Find where the given text appears and provide that cell's center as (x, y) coordinate. 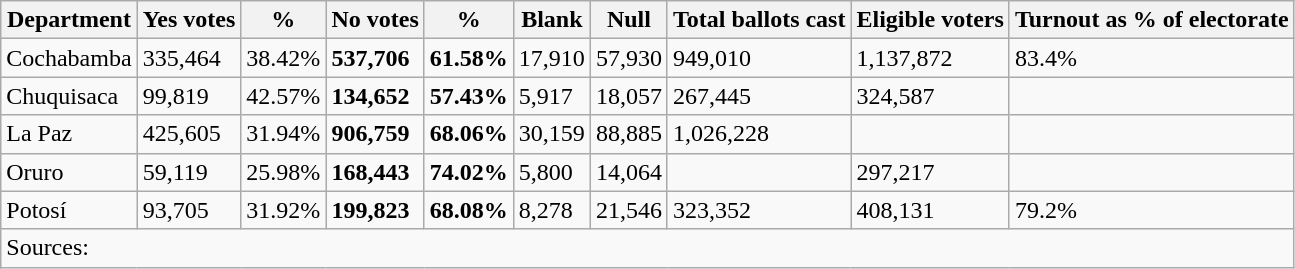
Eligible voters (930, 20)
21,546 (628, 210)
Total ballots cast (759, 20)
61.58% (468, 58)
949,010 (759, 58)
168,443 (375, 172)
Null (628, 20)
323,352 (759, 210)
324,587 (930, 96)
Sources: (648, 248)
Turnout as % of electorate (1152, 20)
68.06% (468, 134)
42.57% (284, 96)
17,910 (552, 58)
537,706 (375, 58)
Department (69, 20)
31.94% (284, 134)
Cochabamba (69, 58)
134,652 (375, 96)
267,445 (759, 96)
Chuquisaca (69, 96)
906,759 (375, 134)
Blank (552, 20)
59,119 (189, 172)
93,705 (189, 210)
297,217 (930, 172)
Yes votes (189, 20)
199,823 (375, 210)
8,278 (552, 210)
31.92% (284, 210)
25.98% (284, 172)
74.02% (468, 172)
No votes (375, 20)
68.08% (468, 210)
1,137,872 (930, 58)
1,026,228 (759, 134)
14,064 (628, 172)
38.42% (284, 58)
57.43% (468, 96)
18,057 (628, 96)
Oruro (69, 172)
335,464 (189, 58)
88,885 (628, 134)
La Paz (69, 134)
5,917 (552, 96)
99,819 (189, 96)
Potosí (69, 210)
408,131 (930, 210)
57,930 (628, 58)
30,159 (552, 134)
5,800 (552, 172)
79.2% (1152, 210)
425,605 (189, 134)
83.4% (1152, 58)
